Pinpoint the cell where the given text exists, returning its [X, Y] midpoint coordinate. 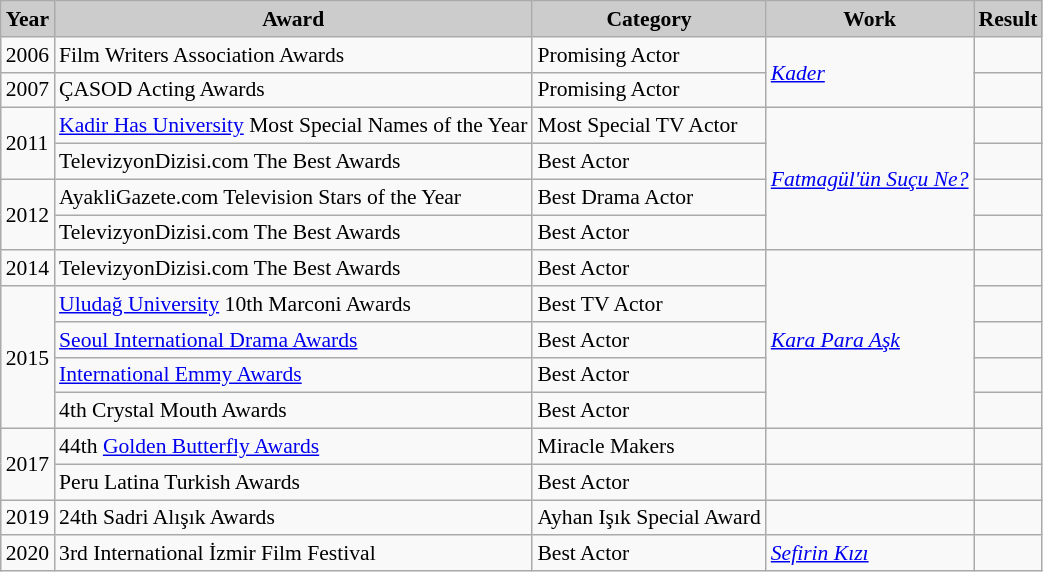
4th Crystal Mouth Awards [293, 411]
Sefirin Kızı [870, 554]
Kara Para Aşk [870, 340]
2017 [28, 464]
2012 [28, 214]
Best TV Actor [648, 304]
2014 [28, 269]
2020 [28, 554]
Uludağ University 10th Marconi Awards [293, 304]
Work [870, 19]
Best Drama Actor [648, 197]
Fatmagül'ün Suçu Ne? [870, 179]
2007 [28, 90]
Ayhan Işık Special Award [648, 518]
Most Special TV Actor [648, 126]
Award [293, 19]
Peru Latina Turkish Awards [293, 482]
AyakliGazete.com Television Stars of the Year [293, 197]
Year [28, 19]
2006 [28, 55]
Category [648, 19]
ÇASOD Acting Awards [293, 90]
2015 [28, 357]
Seoul International Drama Awards [293, 340]
Result [1008, 19]
Film Writers Association Awards [293, 55]
Miracle Makers [648, 447]
International Emmy Awards [293, 375]
Kadir Has University Most Special Names of the Year [293, 126]
44th Golden Butterfly Awards [293, 447]
3rd International İzmir Film Festival [293, 554]
24th Sadri Alışık Awards [293, 518]
2011 [28, 144]
2019 [28, 518]
Kader [870, 72]
